Pinpoint the cell where the given text exists, returning its [X, Y] midpoint coordinate. 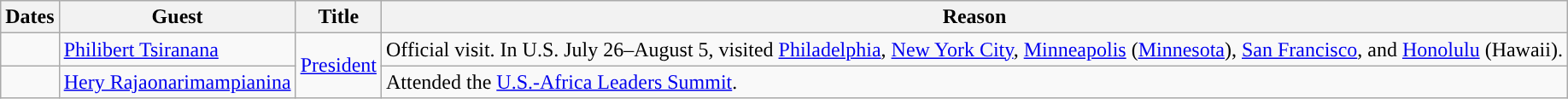
Attended the U.S.-Africa Leaders Summit. [974, 82]
President [338, 66]
Dates [30, 17]
Title [338, 17]
Philibert Tsiranana [178, 49]
Hery Rajaonarimampianina [178, 82]
Guest [178, 17]
Reason [974, 17]
Official visit. In U.S. July 26–August 5, visited Philadelphia, New York City, Minneapolis (Minnesota), San Francisco, and Honolulu (Hawaii). [974, 49]
